Return the (X, Y) coordinate for the center point of the cell that contains the specified text.  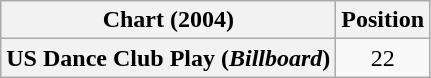
22 (383, 58)
US Dance Club Play (Billboard) (168, 58)
Chart (2004) (168, 20)
Position (383, 20)
